Find where the given text appears and provide that cell's center as [X, Y] coordinate. 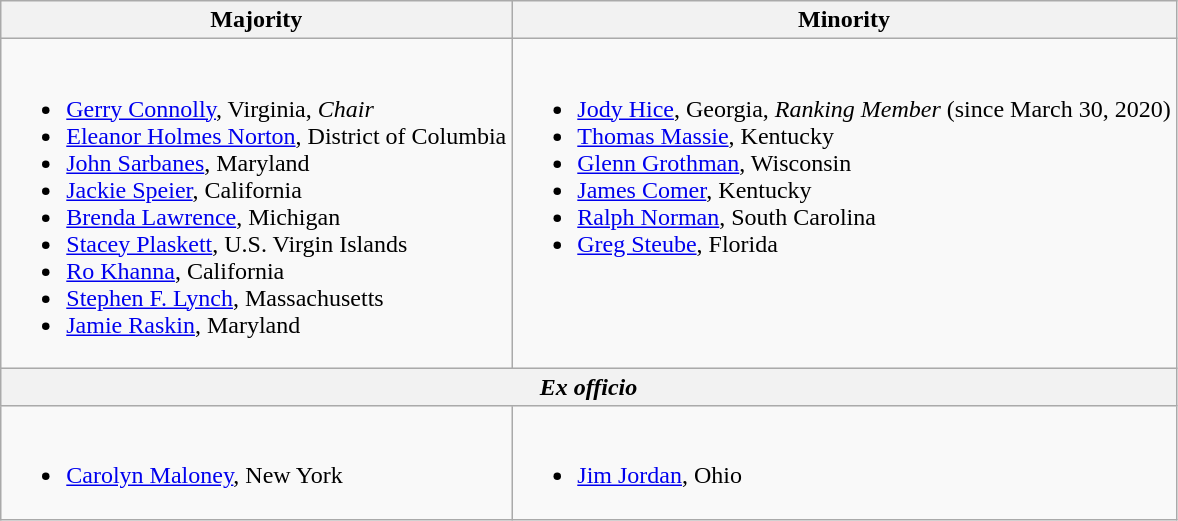
Ex officio [589, 387]
Jim Jordan, Ohio [844, 462]
Minority [844, 20]
Carolyn Maloney, New York [256, 462]
Majority [256, 20]
